Return (x, y) of the center of cell containing provided text 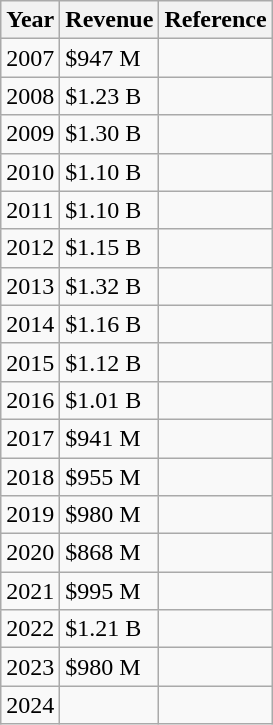
$1.30 B (110, 134)
2013 (30, 286)
$1.16 B (110, 324)
2021 (30, 591)
2019 (30, 515)
$1.21 B (110, 629)
2024 (30, 705)
Reference (216, 20)
2014 (30, 324)
2023 (30, 667)
$868 M (110, 553)
2022 (30, 629)
2009 (30, 134)
Revenue (110, 20)
2008 (30, 96)
$1.15 B (110, 248)
2010 (30, 172)
$995 M (110, 591)
2011 (30, 210)
$947 M (110, 58)
2012 (30, 248)
2018 (30, 477)
2016 (30, 400)
2017 (30, 438)
Year (30, 20)
$1.12 B (110, 362)
$941 M (110, 438)
$955 M (110, 477)
2020 (30, 553)
$1.23 B (110, 96)
$1.01 B (110, 400)
2007 (30, 58)
$1.32 B (110, 286)
2015 (30, 362)
